Output the (x, y) coordinate of the center of the cell containing the given text.  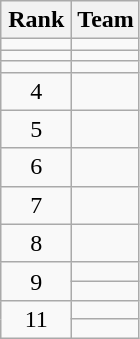
5 (36, 129)
4 (36, 91)
6 (36, 167)
7 (36, 205)
11 (36, 319)
Team (106, 20)
8 (36, 243)
9 (36, 281)
Rank (36, 20)
